Identify which cell holds the provided text, then report its (X, Y) central coordinate. 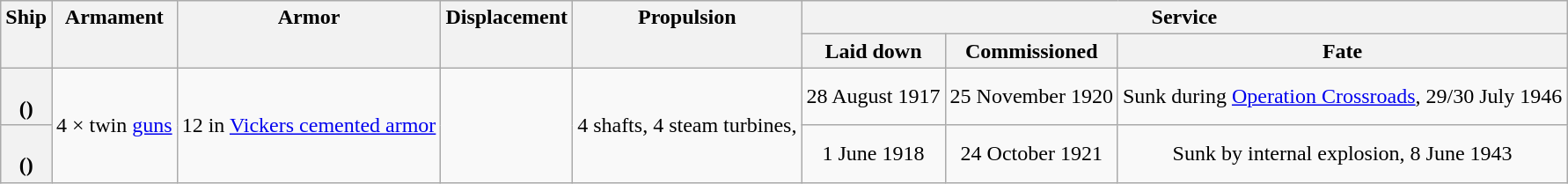
Commissioned (1031, 51)
24 October 1921 (1031, 153)
Sunk by internal explosion, 8 June 1943 (1342, 153)
28 August 1917 (873, 97)
1 June 1918 (873, 153)
4 × twin guns (114, 125)
Propulsion (687, 34)
25 November 1920 (1031, 97)
4 shafts, 4 steam turbines, (687, 125)
Armor (309, 34)
Service (1184, 18)
Sunk during Operation Crossroads, 29/30 July 1946 (1342, 97)
Armament (114, 34)
Fate (1342, 51)
Laid down (873, 51)
12 in Vickers cemented armor (309, 125)
Displacement (507, 34)
Ship (26, 34)
